For the text-containing cell, return its midpoint in (X, Y) coordinate format. 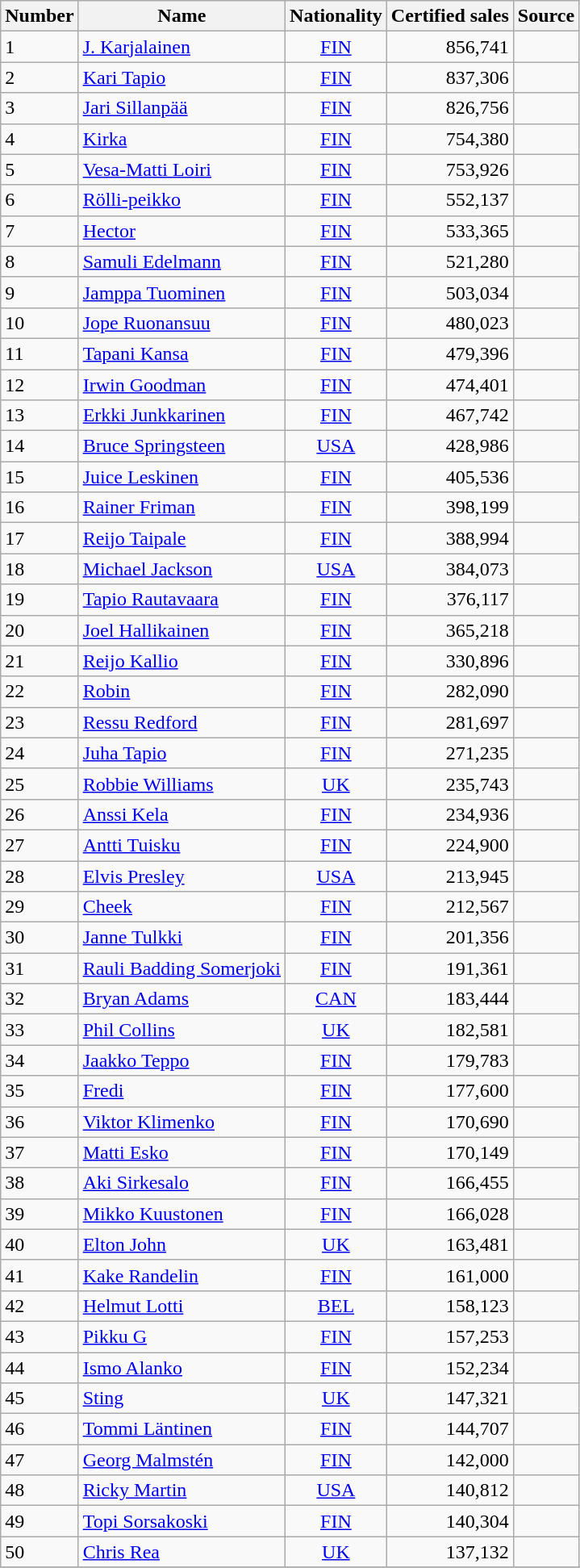
166,028 (450, 1214)
Topi Sorsakoski (182, 1521)
Ricky Martin (182, 1491)
376,117 (450, 600)
44 (40, 1368)
140,304 (450, 1521)
Tapio Rautavaara (182, 600)
Tommi Läntinen (182, 1429)
Tapani Kansa (182, 353)
191,361 (450, 968)
40 (40, 1244)
13 (40, 416)
Samuli Edelmann (182, 261)
271,235 (450, 753)
552,137 (450, 200)
837,306 (450, 77)
Antti Tuisku (182, 845)
39 (40, 1214)
Jamppa Tuominen (182, 292)
Cheek (182, 907)
4 (40, 139)
Kake Randelin (182, 1275)
161,000 (450, 1275)
157,253 (450, 1336)
Viktor Klimenko (182, 1122)
177,600 (450, 1091)
47 (40, 1460)
Kirka (182, 139)
16 (40, 508)
20 (40, 630)
856,741 (450, 47)
Jope Ruonansuu (182, 323)
34 (40, 1060)
474,401 (450, 385)
27 (40, 845)
Vesa-Matti Loiri (182, 169)
Chris Rea (182, 1552)
503,034 (450, 292)
Sting (182, 1399)
26 (40, 814)
23 (40, 722)
Erkki Junkkarinen (182, 416)
163,481 (450, 1244)
43 (40, 1336)
479,396 (450, 353)
37 (40, 1152)
Certified sales (450, 16)
166,455 (450, 1183)
179,783 (450, 1060)
754,380 (450, 139)
J. Karjalainen (182, 47)
15 (40, 477)
224,900 (450, 845)
281,697 (450, 722)
25 (40, 784)
Juice Leskinen (182, 477)
Robbie Williams (182, 784)
17 (40, 538)
Nationality (336, 16)
CAN (336, 999)
826,756 (450, 108)
147,321 (450, 1399)
9 (40, 292)
Rölli-peikko (182, 200)
45 (40, 1399)
144,707 (450, 1429)
30 (40, 938)
533,365 (450, 231)
35 (40, 1091)
Joel Hallikainen (182, 630)
32 (40, 999)
42 (40, 1306)
19 (40, 600)
365,218 (450, 630)
Ismo Alanko (182, 1368)
6 (40, 200)
137,132 (450, 1552)
24 (40, 753)
234,936 (450, 814)
Mikko Kuustonen (182, 1214)
11 (40, 353)
Matti Esko (182, 1152)
38 (40, 1183)
Bryan Adams (182, 999)
Hector (182, 231)
Number (40, 16)
Elton John (182, 1244)
49 (40, 1521)
140,812 (450, 1491)
1 (40, 47)
480,023 (450, 323)
235,743 (450, 784)
14 (40, 446)
Bruce Springsteen (182, 446)
Rauli Badding Somerjoki (182, 968)
18 (40, 569)
182,581 (450, 1030)
2 (40, 77)
BEL (336, 1306)
384,073 (450, 569)
142,000 (450, 1460)
Aki Sirkesalo (182, 1183)
Reijo Taipale (182, 538)
152,234 (450, 1368)
3 (40, 108)
46 (40, 1429)
158,123 (450, 1306)
50 (40, 1552)
Ressu Redford (182, 722)
48 (40, 1491)
Robin (182, 692)
33 (40, 1030)
29 (40, 907)
521,280 (450, 261)
201,356 (450, 938)
36 (40, 1122)
282,090 (450, 692)
Reijo Kallio (182, 661)
41 (40, 1275)
Rainer Friman (182, 508)
Irwin Goodman (182, 385)
467,742 (450, 416)
Anssi Kela (182, 814)
398,199 (450, 508)
Michael Jackson (182, 569)
5 (40, 169)
22 (40, 692)
Pikku G (182, 1336)
28 (40, 876)
Phil Collins (182, 1030)
Juha Tapio (182, 753)
213,945 (450, 876)
10 (40, 323)
21 (40, 661)
Kari Tapio (182, 77)
31 (40, 968)
183,444 (450, 999)
Janne Tulkki (182, 938)
428,986 (450, 446)
Helmut Lotti (182, 1306)
Name (182, 16)
212,567 (450, 907)
Jaakko Teppo (182, 1060)
388,994 (450, 538)
170,149 (450, 1152)
405,536 (450, 477)
Source (545, 16)
753,926 (450, 169)
7 (40, 231)
170,690 (450, 1122)
12 (40, 385)
Jari Sillanpää (182, 108)
Georg Malmstén (182, 1460)
330,896 (450, 661)
Elvis Presley (182, 876)
Fredi (182, 1091)
8 (40, 261)
